Determine the [X, Y] coordinate at the center of the cell enclosing the given text.  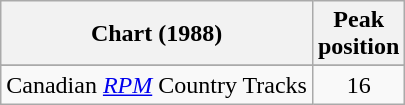
16 [358, 85]
Canadian RPM Country Tracks [157, 85]
Chart (1988) [157, 34]
Peakposition [358, 34]
